Determine the (x, y) coordinate at the center of the cell enclosing the given text.  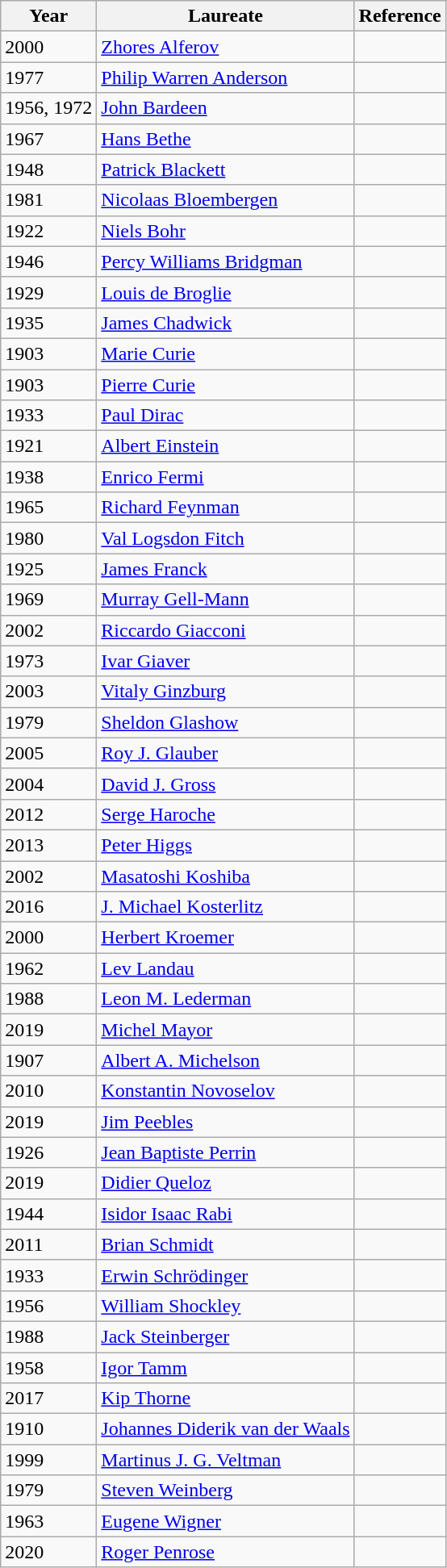
1938 (48, 477)
William Shockley (226, 1306)
J. Michael Kosterlitz (226, 907)
Paul Dirac (226, 416)
1958 (48, 1368)
Niels Bohr (226, 231)
1980 (48, 538)
Isidor Isaac Rabi (226, 1214)
1956, 1972 (48, 108)
Igor Tamm (226, 1368)
2011 (48, 1244)
1935 (48, 323)
1921 (48, 446)
Herbert Kroemer (226, 938)
2004 (48, 784)
Nicolaas Bloembergen (226, 200)
Johannes Diderik van der Waals (226, 1429)
1963 (48, 1521)
2010 (48, 1091)
Albert Einstein (226, 446)
Michel Mayor (226, 1030)
Patrick Blackett (226, 169)
Pierre Curie (226, 385)
1926 (48, 1152)
2020 (48, 1552)
Richard Feynman (226, 508)
John Bardeen (226, 108)
1965 (48, 508)
1925 (48, 569)
Hans Bethe (226, 139)
Konstantin Novoselov (226, 1091)
1910 (48, 1429)
1948 (48, 169)
1977 (48, 77)
Zhores Alferov (226, 47)
Peter Higgs (226, 845)
1946 (48, 261)
Enrico Fermi (226, 477)
1944 (48, 1214)
2003 (48, 692)
Didier Queloz (226, 1183)
Jim Peebles (226, 1122)
Roger Penrose (226, 1552)
Ivar Giaver (226, 661)
2012 (48, 814)
Albert A. Michelson (226, 1060)
Murray Gell-Mann (226, 600)
1962 (48, 968)
Reference (400, 16)
Erwin Schrödinger (226, 1275)
Year (48, 16)
James Franck (226, 569)
2013 (48, 845)
Steven Weinberg (226, 1491)
Vitaly Ginzburg (226, 692)
1973 (48, 661)
Sheldon Glashow (226, 722)
1922 (48, 231)
Marie Curie (226, 353)
1907 (48, 1060)
1929 (48, 292)
Leon M. Lederman (226, 999)
1981 (48, 200)
1967 (48, 139)
Jean Baptiste Perrin (226, 1152)
Val Logsdon Fitch (226, 538)
David J. Gross (226, 784)
2016 (48, 907)
Philip Warren Anderson (226, 77)
Kip Thorne (226, 1399)
2005 (48, 753)
Louis de Broglie (226, 292)
Percy Williams Bridgman (226, 261)
Martinus J. G. Veltman (226, 1460)
James Chadwick (226, 323)
Masatoshi Koshiba (226, 876)
Laureate (226, 16)
1999 (48, 1460)
Riccardo Giacconi (226, 630)
Lev Landau (226, 968)
2017 (48, 1399)
Jack Steinberger (226, 1336)
1969 (48, 600)
Brian Schmidt (226, 1244)
Eugene Wigner (226, 1521)
1956 (48, 1306)
Serge Haroche (226, 814)
Roy J. Glauber (226, 753)
